Extract the (X, Y) coordinate from the center of the cell holding the provided text.  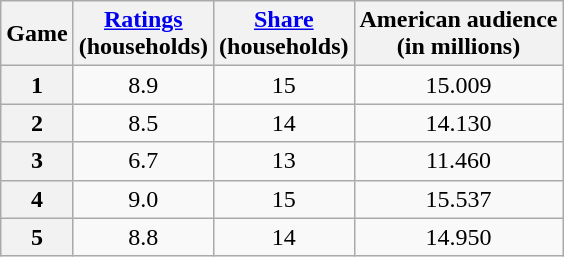
Game (37, 34)
15.009 (458, 85)
5 (37, 237)
8.9 (143, 85)
14.950 (458, 237)
13 (284, 161)
15.537 (458, 199)
1 (37, 85)
4 (37, 199)
3 (37, 161)
2 (37, 123)
Ratings(households) (143, 34)
Share(households) (284, 34)
8.5 (143, 123)
6.7 (143, 161)
American audience(in millions) (458, 34)
8.8 (143, 237)
14.130 (458, 123)
11.460 (458, 161)
9.0 (143, 199)
